Scan for the cell matching the given text and deliver its [X, Y] coordinate at center. 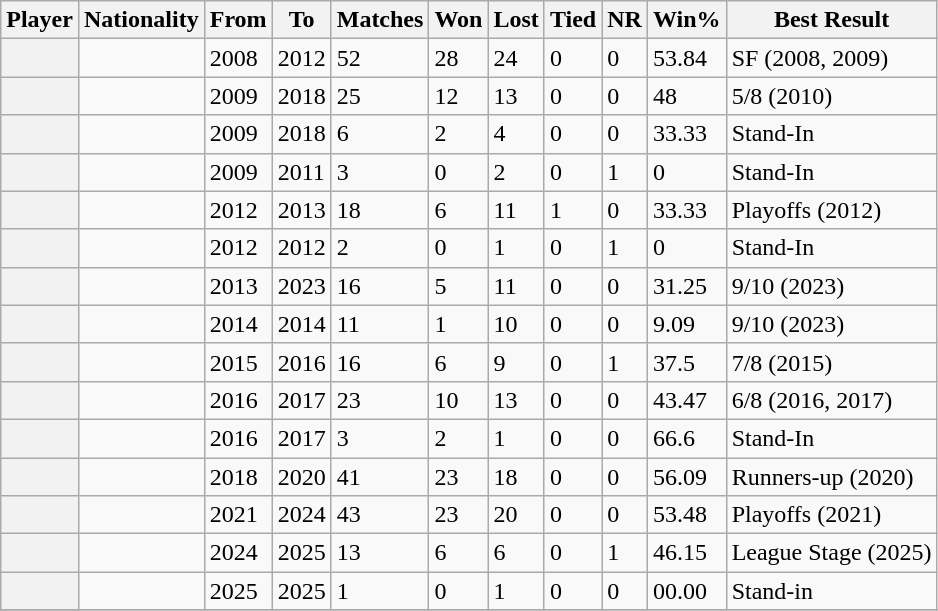
2020 [302, 477]
League Stage (2025) [832, 553]
2011 [302, 172]
Win% [686, 20]
Best Result [832, 20]
41 [380, 477]
48 [686, 96]
To [302, 20]
Matches [380, 20]
Runners-up (2020) [832, 477]
From [238, 20]
66.6 [686, 438]
6/8 (2016, 2017) [832, 400]
20 [516, 515]
5/8 (2010) [832, 96]
2008 [238, 58]
43 [380, 515]
00.00 [686, 591]
53.84 [686, 58]
Won [458, 20]
SF (2008, 2009) [832, 58]
Playoffs (2021) [832, 515]
28 [458, 58]
46.15 [686, 553]
2023 [302, 286]
9.09 [686, 324]
12 [458, 96]
52 [380, 58]
4 [516, 134]
9 [516, 362]
Tied [572, 20]
7/8 (2015) [832, 362]
Player [40, 20]
2015 [238, 362]
37.5 [686, 362]
Nationality [141, 20]
2021 [238, 515]
Lost [516, 20]
NR [625, 20]
56.09 [686, 477]
25 [380, 96]
Playoffs (2012) [832, 210]
43.47 [686, 400]
5 [458, 286]
Stand-in [832, 591]
24 [516, 58]
31.25 [686, 286]
53.48 [686, 515]
